Extract the (x, y) coordinate from the center of the cell holding the provided text.  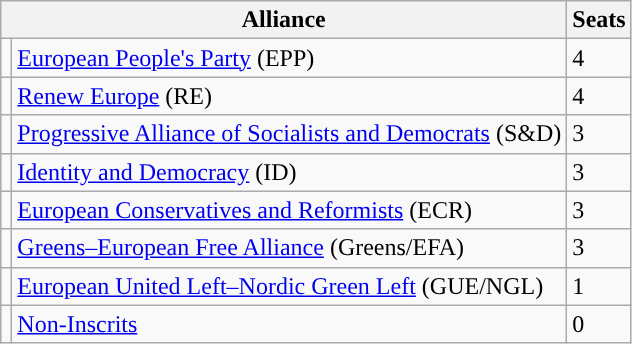
Identity and Democracy (ID) (290, 172)
Alliance (284, 20)
Greens–European Free Alliance (Greens/EFA) (290, 248)
Seats (599, 20)
1 (599, 286)
European Conservatives and Reformists (ECR) (290, 210)
Non-Inscrits (290, 324)
European People's Party (EPP) (290, 58)
European United Left–Nordic Green Left (GUE/NGL) (290, 286)
0 (599, 324)
Renew Europe (RE) (290, 96)
Progressive Alliance of Socialists and Democrats (S&D) (290, 134)
